Search for the cell housing the specified text and yield its [X, Y] center coordinate. 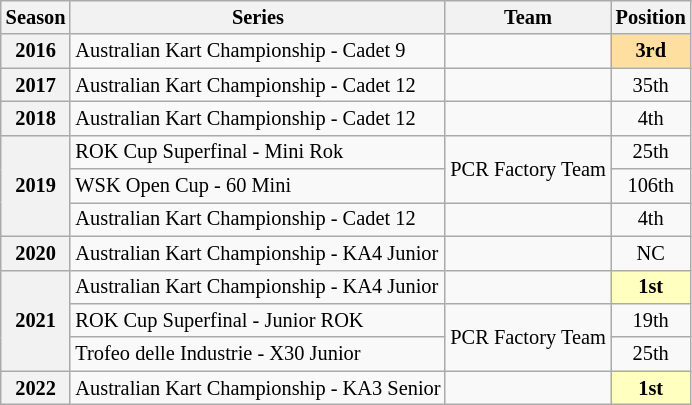
NC [651, 253]
Series [258, 17]
2016 [36, 51]
35th [651, 85]
2020 [36, 253]
2022 [36, 388]
Team [528, 17]
3rd [651, 51]
Australian Kart Championship - KA3 Senior [258, 388]
19th [651, 320]
ROK Cup Superfinal - Junior ROK [258, 320]
Trofeo delle Industrie - X30 Junior [258, 354]
106th [651, 186]
WSK Open Cup - 60 Mini [258, 186]
Season [36, 17]
2018 [36, 118]
ROK Cup Superfinal - Mini Rok [258, 152]
Position [651, 17]
Australian Kart Championship - Cadet 9 [258, 51]
2021 [36, 320]
2017 [36, 85]
2019 [36, 186]
